Identify which cell holds the provided text, then report its (x, y) central coordinate. 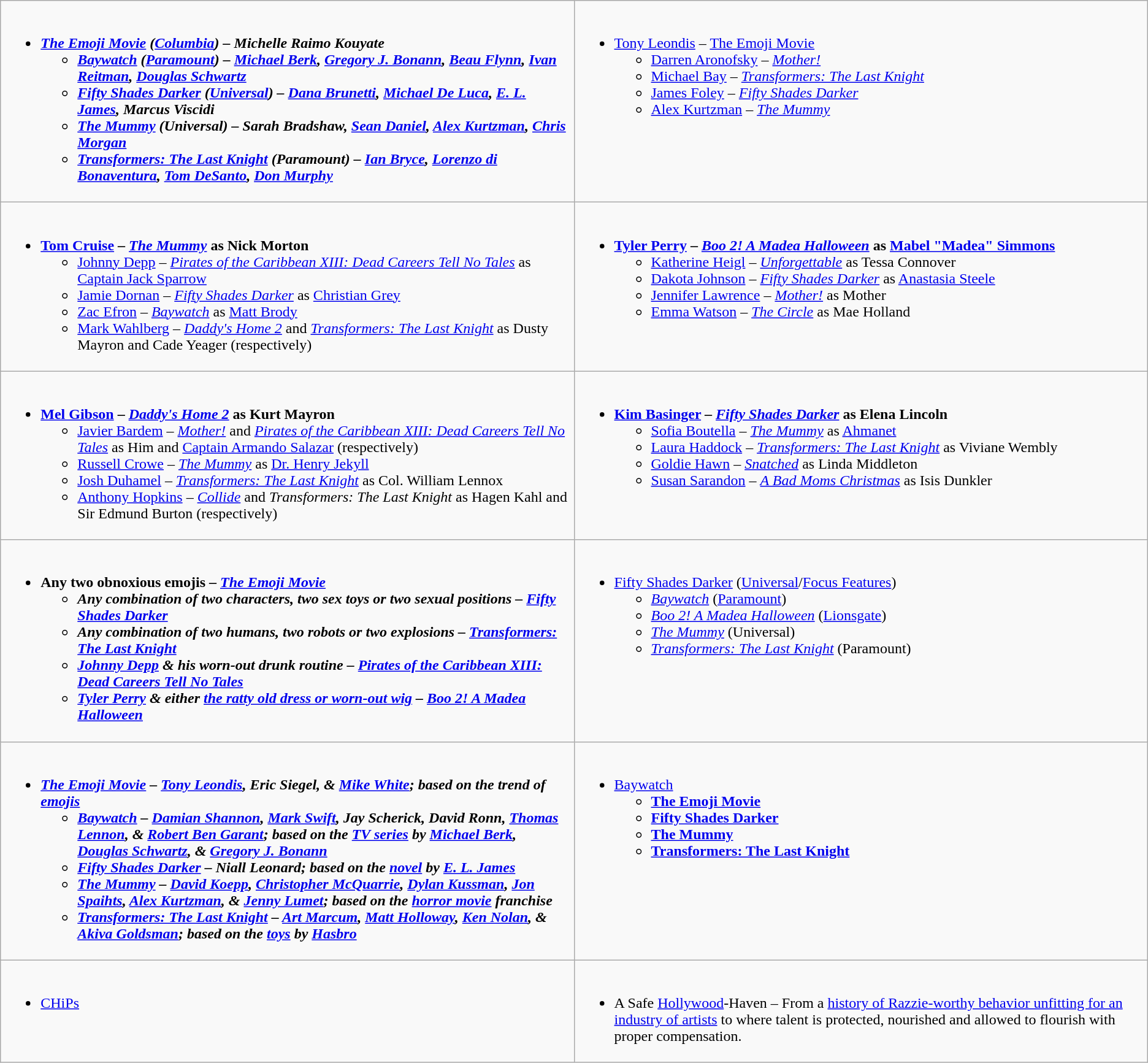
CHiPs (287, 1011)
BaywatchThe Emoji MovieFifty Shades DarkerThe MummyTransformers: The Last Knight (861, 851)
